Detect which cell encompasses the target text, then output its [x, y] center coordinate. 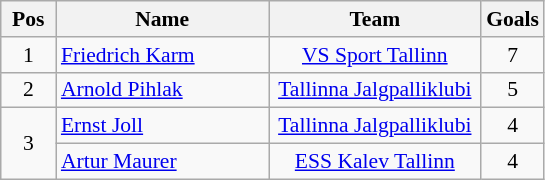
2 [28, 90]
1 [28, 55]
Team [374, 19]
VS Sport Tallinn [374, 55]
3 [28, 144]
ESS Kalev Tallinn [374, 162]
Arnold Pihlak [162, 90]
Ernst Joll [162, 126]
Friedrich Karm [162, 55]
Artur Maurer [162, 162]
5 [512, 90]
7 [512, 55]
Goals [512, 19]
Pos [28, 19]
Name [162, 19]
